Find where the given text appears and provide that cell's center as [x, y] coordinate. 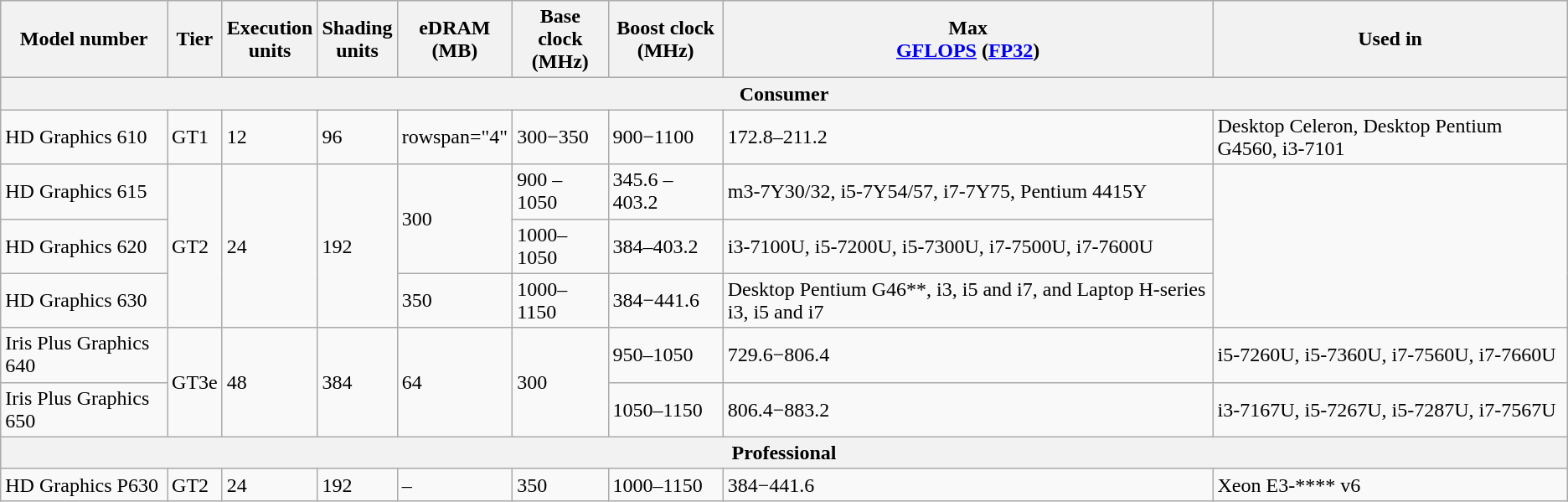
Desktop Celeron, Desktop Pentium G4560, i3-7101 [1390, 137]
GT1 [195, 137]
12 [270, 137]
Execution units [270, 39]
172.8–211.2 [968, 137]
900 – 1050 [560, 191]
Model number [84, 39]
HD Graphics 620 [84, 246]
729.6−806.4 [968, 355]
1050–1150 [665, 409]
Base clock (MHz) [560, 39]
64 [455, 382]
HD Graphics P630 [84, 484]
345.6 – 403.2 [665, 191]
HD Graphics 630 [84, 300]
HD Graphics 610 [84, 137]
Iris Plus Graphics 640 [84, 355]
Professional [784, 453]
Used in [1390, 39]
eDRAM(MB) [455, 39]
Iris Plus Graphics 650 [84, 409]
96 [357, 137]
Max GFLOPS (FP32) [968, 39]
i5-7260U, i5-7360U, i7-7560U, i7-7660U [1390, 355]
384–403.2 [665, 246]
i3-7167U, i5-7267U, i5-7287U, i7-7567U [1390, 409]
HD Graphics 615 [84, 191]
900−1100 [665, 137]
Shading units [357, 39]
GT3e [195, 382]
Tier [195, 39]
384 [357, 382]
1000–1050 [560, 246]
950–1050 [665, 355]
rowspan="4" [455, 137]
i3-7100U, i5-7200U, i5-7300U, i7-7500U, i7-7600U [968, 246]
m3-7Y30/32, i5-7Y54/57, i7-7Y75, Pentium 4415Y [968, 191]
– [455, 484]
Xeon E3-**** v6 [1390, 484]
Boost clock (MHz) [665, 39]
Consumer [784, 94]
48 [270, 382]
300−350 [560, 137]
Desktop Pentium G46**, i3, i5 and i7, and Laptop H-series i3, i5 and i7 [968, 300]
806.4−883.2 [968, 409]
